Return [x, y] of the center of cell containing provided text 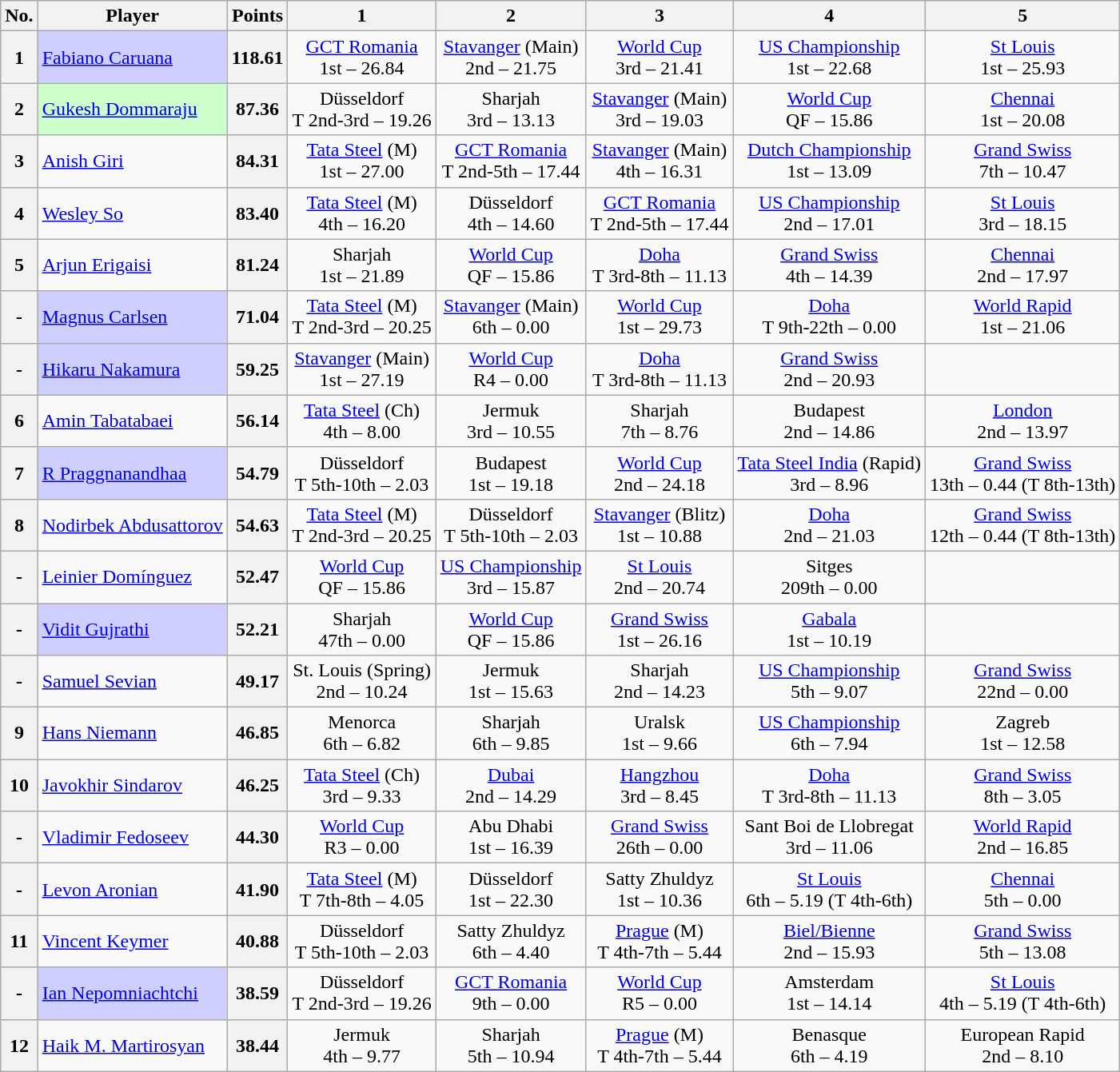
Satty Zhuldyz1st – 10.36 [660, 889]
40.88 [257, 942]
Leinier Domínguez [133, 577]
Sharjah1st – 21.89 [361, 265]
St. Louis (Spring)2nd – 10.24 [361, 681]
European Rapid2nd – 8.10 [1023, 1046]
Satty Zhuldyz6th – 4.40 [511, 942]
46.85 [257, 734]
87.36 [257, 109]
59.25 [257, 369]
Sitges209th – 0.00 [830, 577]
12 [19, 1046]
World Rapid1st – 21.06 [1023, 317]
Amsterdam1st – 14.14 [830, 993]
Fabiano Caruana [133, 58]
Anish Giri [133, 161]
Samuel Sevian [133, 681]
World CupR5 – 0.00 [660, 993]
Jermuk4th – 9.77 [361, 1046]
Jermuk3rd – 10.55 [511, 420]
Tata Steel (Ch)3rd – 9.33 [361, 785]
Haik M. Martirosyan [133, 1046]
Javokhir Sindarov [133, 785]
Sharjah2nd – 14.23 [660, 681]
Grand Swiss7th – 10.47 [1023, 161]
83.40 [257, 213]
Stavanger (Blitz)1st – 10.88 [660, 524]
US Championship5th – 9.07 [830, 681]
GCT Romania1st – 26.84 [361, 58]
World CupR4 – 0.00 [511, 369]
Stavanger (Main)3rd – 19.03 [660, 109]
Vladimir Fedoseev [133, 838]
Düsseldorf1st – 22.30 [511, 889]
Doha2nd – 21.03 [830, 524]
Ian Nepomniachtchi [133, 993]
Vidit Gujrathi [133, 628]
US Championship3rd – 15.87 [511, 577]
Nodirbek Abdusattorov [133, 524]
Hans Niemann [133, 734]
St Louis4th – 5.19 (T 4th-6th) [1023, 993]
38.44 [257, 1046]
52.21 [257, 628]
St Louis2nd – 20.74 [660, 577]
St Louis3rd – 18.15 [1023, 213]
9 [19, 734]
Hangzhou3rd – 8.45 [660, 785]
Chennai5th – 0.00 [1023, 889]
7 [19, 473]
44.30 [257, 838]
Grand Swiss 22nd – 0.00 [1023, 681]
Tata Steel (M)1st – 27.00 [361, 161]
Levon Aronian [133, 889]
Gabala 1st – 10.19 [830, 628]
Sharjah6th – 9.85 [511, 734]
Sharjah47th – 0.00 [361, 628]
Dutch Championship1st – 13.09 [830, 161]
Stavanger (Main)6th – 0.00 [511, 317]
Tata Steel India (Rapid)3rd – 8.96 [830, 473]
Sharjah3rd – 13.13 [511, 109]
World CupR3 – 0.00 [361, 838]
Stavanger (Main)1st – 27.19 [361, 369]
84.31 [257, 161]
Biel/Bienne2nd – 15.93 [830, 942]
52.47 [257, 577]
46.25 [257, 785]
Grand Swiss 12th – 0.44 (T 8th-13th) [1023, 524]
Jermuk1st – 15.63 [511, 681]
US Championship2nd – 17.01 [830, 213]
10 [19, 785]
R Praggnanandhaa [133, 473]
Chennai2nd – 17.97 [1023, 265]
London2nd – 13.97 [1023, 420]
81.24 [257, 265]
Tata Steel (Ch)4th – 8.00 [361, 420]
Zagreb1st – 12.58 [1023, 734]
Stavanger (Main)4th – 16.31 [660, 161]
Grand Swiss 26th – 0.00 [660, 838]
Abu Dhabi1st – 16.39 [511, 838]
No. [19, 16]
71.04 [257, 317]
Wesley So [133, 213]
Grand Swiss 5th – 13.08 [1023, 942]
Tata Steel (M)T 7th-8th – 4.05 [361, 889]
Gukesh Dommaraju [133, 109]
Chennai1st – 20.08 [1023, 109]
118.61 [257, 58]
Budapest2nd – 14.86 [830, 420]
Dubai2nd – 14.29 [511, 785]
Stavanger (Main)2nd – 21.75 [511, 58]
Player [133, 16]
Grand Swiss 13th – 0.44 (T 8th-13th) [1023, 473]
Tata Steel (M)4th – 16.20 [361, 213]
Grand Swiss 1st – 26.16 [660, 628]
DohaT 9th-22th – 0.00 [830, 317]
Amin Tabatabaei [133, 420]
World Cup3rd – 21.41 [660, 58]
World Cup1st – 29.73 [660, 317]
Sharjah7th – 8.76 [660, 420]
54.79 [257, 473]
Uralsk1st – 9.66 [660, 734]
Hikaru Nakamura [133, 369]
41.90 [257, 889]
Sharjah5th – 10.94 [511, 1046]
St Louis1st – 25.93 [1023, 58]
Grand Swiss2nd – 20.93 [830, 369]
Arjun Erigaisi [133, 265]
Düsseldorf4th – 14.60 [511, 213]
Benasque6th – 4.19 [830, 1046]
11 [19, 942]
Vincent Keymer [133, 942]
World Cup2nd – 24.18 [660, 473]
49.17 [257, 681]
Budapest1st – 19.18 [511, 473]
GCT Romania9th – 0.00 [511, 993]
54.63 [257, 524]
Grand Swiss4th – 14.39 [830, 265]
38.59 [257, 993]
Points [257, 16]
Sant Boi de Llobregat3rd – 11.06 [830, 838]
St Louis6th – 5.19 (T 4th-6th) [830, 889]
Menorca6th – 6.82 [361, 734]
Magnus Carlsen [133, 317]
8 [19, 524]
56.14 [257, 420]
US Championship6th – 7.94 [830, 734]
Grand Swiss 8th – 3.05 [1023, 785]
US Championship1st – 22.68 [830, 58]
World Rapid2nd – 16.85 [1023, 838]
6 [19, 420]
